Pinpoint the cell where the given text exists, returning its [x, y] midpoint coordinate. 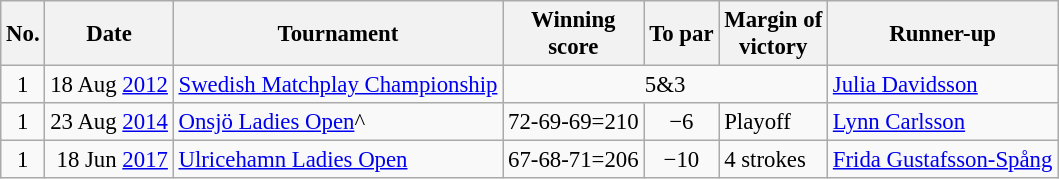
Tournament [338, 34]
−10 [682, 160]
4 strokes [774, 160]
Winningscore [574, 34]
5&3 [666, 85]
72-69-69=210 [574, 122]
23 Aug 2014 [109, 122]
No. [23, 34]
67-68-71=206 [574, 160]
Julia Davidsson [943, 85]
Ulricehamn Ladies Open [338, 160]
18 Jun 2017 [109, 160]
Runner-up [943, 34]
Lynn Carlsson [943, 122]
To par [682, 34]
Frida Gustafsson-Spång [943, 160]
Margin ofvictory [774, 34]
18 Aug 2012 [109, 85]
Swedish Matchplay Championship [338, 85]
Date [109, 34]
−6 [682, 122]
Playoff [774, 122]
Onsjö Ladies Open^ [338, 122]
